Capture the cell that displays the provided text and extract its [X, Y] central coordinate. 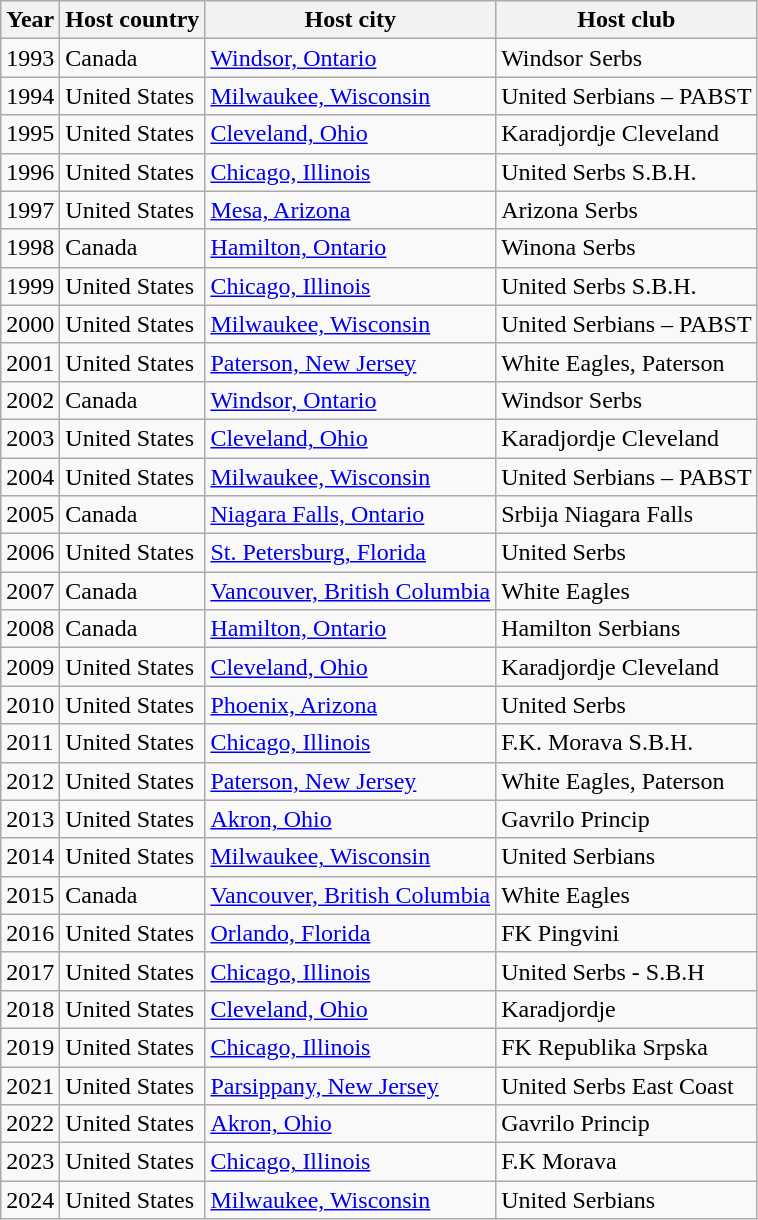
United Serbs East Coast [627, 1085]
Srbija Niagara Falls [627, 515]
2004 [30, 477]
Parsippany, New Jersey [350, 1085]
2008 [30, 629]
FK Republika Srpska [627, 1047]
Year [30, 20]
2012 [30, 781]
2023 [30, 1162]
Niagara Falls, Ontario [350, 515]
2021 [30, 1085]
2011 [30, 743]
F.K Morava [627, 1162]
FK Pingvini [627, 933]
Winona Serbs [627, 248]
2018 [30, 1009]
2009 [30, 667]
1996 [30, 172]
Host club [627, 20]
F.K. Morava S.B.H. [627, 743]
Arizona Serbs [627, 210]
St. Petersburg, Florida [350, 553]
2024 [30, 1200]
2003 [30, 438]
Host country [132, 20]
Hamilton Serbians [627, 629]
Mesa, Arizona [350, 210]
2013 [30, 819]
1993 [30, 58]
2001 [30, 362]
2014 [30, 857]
1994 [30, 96]
Karadjordje [627, 1009]
2006 [30, 553]
2022 [30, 1124]
2019 [30, 1047]
1997 [30, 210]
2007 [30, 591]
1998 [30, 248]
2005 [30, 515]
2017 [30, 971]
1999 [30, 286]
2000 [30, 324]
Orlando, Florida [350, 933]
2010 [30, 705]
United Serbs - S.B.H [627, 971]
2016 [30, 933]
Phoenix, Arizona [350, 705]
2015 [30, 895]
2002 [30, 400]
1995 [30, 134]
Host city [350, 20]
